Locate the cell with the specified text and output its [X, Y] center coordinate. 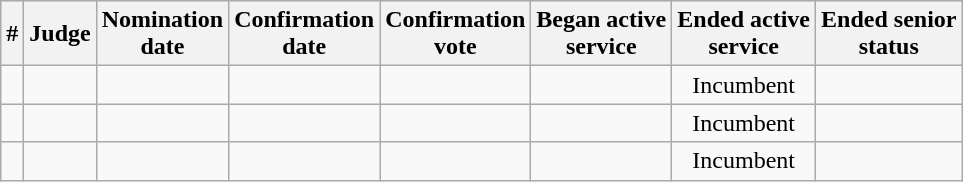
Confirmationvote [456, 34]
Confirmationdate [304, 34]
Began activeservice [602, 34]
Ended seniorstatus [889, 34]
Nominationdate [162, 34]
Ended activeservice [744, 34]
Judge [60, 34]
# [12, 34]
